Provide the (X, Y) coordinate of the cell's center where the given text is located.  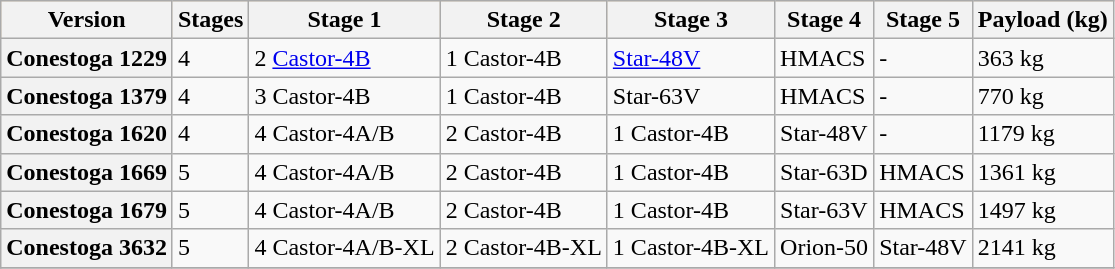
Orion-50 (824, 248)
2 Castor-4B-XL (524, 248)
770 kg (1042, 96)
Stage 1 (344, 20)
1497 kg (1042, 210)
Conestoga 1679 (87, 210)
Version (87, 20)
Star-63D (824, 172)
2141 kg (1042, 248)
1 Castor-4B-XL (690, 248)
1361 kg (1042, 172)
363 kg (1042, 58)
Stage 3 (690, 20)
Conestoga 1379 (87, 96)
Stage 2 (524, 20)
Stage 5 (924, 20)
Conestoga 1620 (87, 134)
1179 kg (1042, 134)
Conestoga 1669 (87, 172)
Stage 4 (824, 20)
3 Castor-4B (344, 96)
Conestoga 1229 (87, 58)
Conestoga 3632 (87, 248)
Stages (210, 20)
Payload (kg) (1042, 20)
4 Castor-4A/B-XL (344, 248)
